Search for the cell housing the specified text and yield its [X, Y] center coordinate. 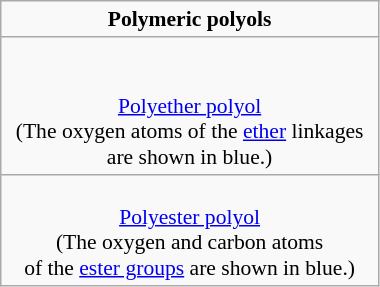
Polyester polyol(The oxygen and carbon atomsof the ester groups are shown in blue.) [190, 230]
Polymeric polyols [190, 19]
Polyether polyol(The oxygen atoms of the ether linkagesare shown in blue.) [190, 106]
